Pinpoint the cell where the given text exists, returning its [x, y] midpoint coordinate. 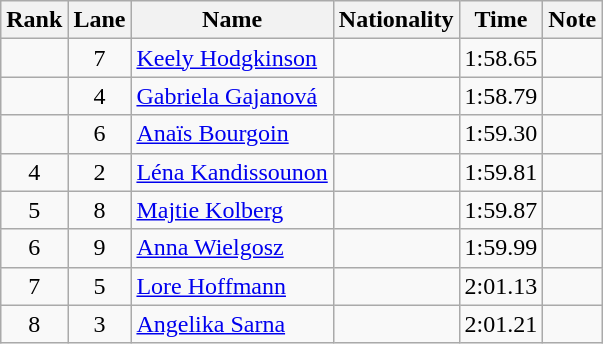
3 [100, 324]
1:59.87 [501, 210]
Gabriela Gajanová [232, 96]
Name [232, 20]
1:59.99 [501, 248]
Angelika Sarna [232, 324]
Lane [100, 20]
Anna Wielgosz [232, 248]
Léna Kandissounon [232, 172]
Majtie Kolberg [232, 210]
Note [572, 20]
2:01.21 [501, 324]
1:59.81 [501, 172]
Nationality [396, 20]
2:01.13 [501, 286]
9 [100, 248]
Time [501, 20]
1:59.30 [501, 134]
Anaïs Bourgoin [232, 134]
1:58.65 [501, 58]
Keely Hodgkinson [232, 58]
Lore Hoffmann [232, 286]
2 [100, 172]
Rank [34, 20]
1:58.79 [501, 96]
